Extract the [x, y] coordinate from the center of the cell holding the provided text.  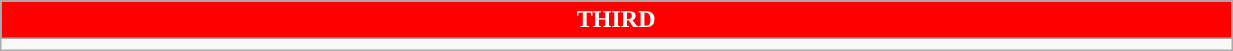
THIRD [616, 20]
